Provide the (x, y) coordinate of the cell's center where the given text is located.  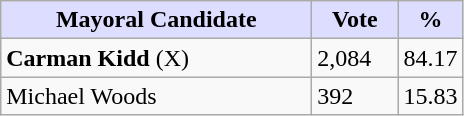
2,084 (355, 58)
Vote (355, 20)
84.17 (430, 58)
% (430, 20)
15.83 (430, 96)
392 (355, 96)
Carman Kidd (X) (156, 58)
Mayoral Candidate (156, 20)
Michael Woods (156, 96)
